Pinpoint the cell where the given text exists, returning its (X, Y) midpoint coordinate. 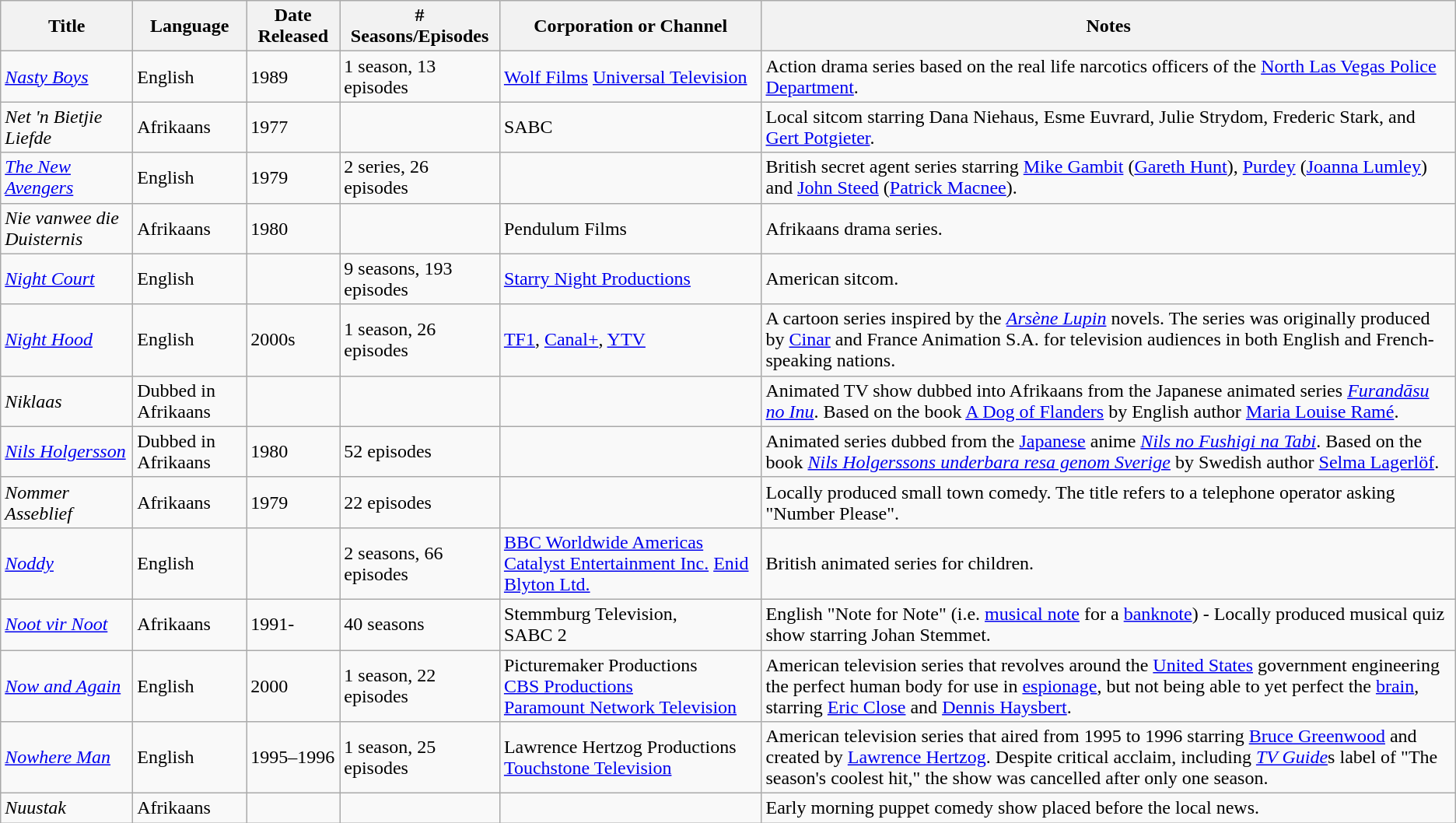
Night Court (67, 278)
Wolf Films Universal Television (630, 76)
Nowhere Man (67, 758)
Picturemaker ProductionsCBS ProductionsParamount Network Television (630, 686)
Notes (1108, 26)
9 seasons, 193 episodes (420, 278)
Date Released (293, 26)
# Seasons/Episodes (420, 26)
22 episodes (420, 503)
1 season, 22 episodes (420, 686)
40 seasons (420, 624)
Now and Again (67, 686)
1991- (293, 624)
Nuustak (67, 808)
2000 (293, 686)
Afrikaans drama series. (1108, 229)
1 season, 25 episodes (420, 758)
1977 (293, 128)
2 series, 26 episodes (420, 177)
Locally produced small town comedy. The title refers to a telephone operator asking "Number Please". (1108, 503)
1989 (293, 76)
British animated series for children. (1108, 563)
52 episodes (420, 451)
British secret agent series starring Mike Gambit (Gareth Hunt), Purdey (Joanna Lumley) and John Steed (Patrick Macnee). (1108, 177)
Net 'n Bietjie Liefde (67, 128)
1995–1996 (293, 758)
1 season, 13 episodes (420, 76)
Nie vanwee die Duisternis (67, 229)
Nils Holgersson (67, 451)
Local sitcom starring Dana Niehaus, Esme Euvrard, Julie Strydom, Frederic Stark, and Gert Potgieter. (1108, 128)
Noddy (67, 563)
Starry Night Productions (630, 278)
Early morning puppet comedy show placed before the local news. (1108, 808)
Title (67, 26)
Action drama series based on the real life narcotics officers of the North Las Vegas Police Department. (1108, 76)
2 seasons, 66 episodes (420, 563)
Language (190, 26)
Corporation or Channel (630, 26)
Stemmburg Television,SABC 2 (630, 624)
English "Note for Note" (i.e. musical note for a banknote) - Locally produced musical quiz show starring Johan Stemmet. (1108, 624)
The New Avengers (67, 177)
Night Hood (67, 340)
SABC (630, 128)
TF1, Canal+, YTV (630, 340)
2000s (293, 340)
Niklaas (67, 401)
Nommer Asseblief (67, 503)
Lawrence Hertzog ProductionsTouchstone Television (630, 758)
American sitcom. (1108, 278)
BBC Worldwide Americas Catalyst Entertainment Inc. Enid Blyton Ltd. (630, 563)
Nasty Boys (67, 76)
1 season, 26 episodes (420, 340)
Noot vir Noot (67, 624)
Pendulum Films (630, 229)
